Find where the given text appears and provide that cell's center as [x, y] coordinate. 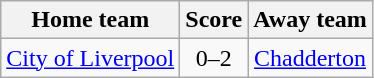
Home team [90, 20]
City of Liverpool [90, 58]
Chadderton [310, 58]
Score [214, 20]
Away team [310, 20]
0–2 [214, 58]
